Output the (X, Y) coordinate of the center of the cell containing the given text.  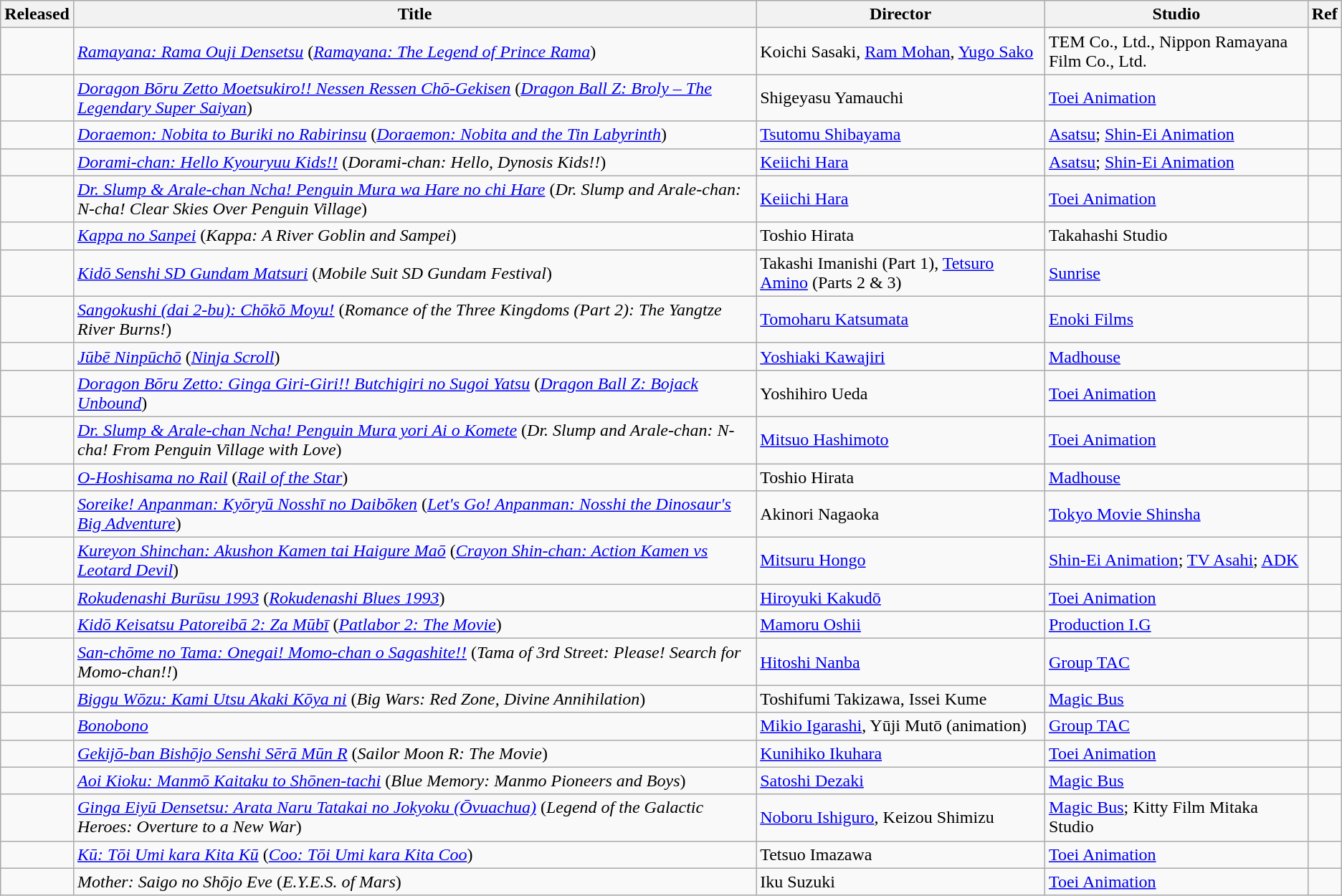
Hitoshi Nanba (900, 662)
O-Hoshisama no Rail (Rail of the Star) (414, 477)
Doragon Bōru Zetto Moetsukiro!! Nessen Ressen Chō-Gekisen (Dragon Ball Z: Broly – The Legendary Super Saiyan) (414, 97)
Doraemon: Nobita to Buriki no Rabirinsu (Doraemon: Nobita and the Tin Labyrinth) (414, 135)
Aoi Kioku: Manmō Kaitaku to Shōnen-tachi (Blue Memory: Manmo Pioneers and Boys) (414, 781)
Soreike! Anpanman: Kyōryū Nosshī no Daibōken (Let's Go! Anpanman: Nosshi the Dinosaur's Big Adventure) (414, 515)
Toshifumi Takizawa, Issei Kume (900, 699)
Yoshihiro Ueda (900, 393)
Biggu Wōzu: Kami Utsu Akaki Kōya ni (Big Wars: Red Zone, Divine Annihilation) (414, 699)
Studio (1176, 14)
Director (900, 14)
Ref (1325, 14)
Sangokushi (dai 2-bu): Chōkō Moyu! (Romance of the Three Kingdoms (Part 2): The Yangtze River Burns!) (414, 320)
Gekijō-ban Bishōjo Senshi Sērā Mūn R (Sailor Moon R: The Movie) (414, 753)
Mikio Igarashi, Yūji Mutō (animation) (900, 726)
Dr. Slump & Arale-chan Ncha! Penguin Mura wa Hare no chi Hare (Dr. Slump and Arale-chan: N-cha! Clear Skies Over Penguin Village) (414, 199)
Dr. Slump & Arale-chan Ncha! Penguin Mura yori Ai o Komete (Dr. Slump and Arale-chan: N-cha! From Penguin Village with Love) (414, 440)
Production I.G (1176, 625)
Kappa no Sanpei (Kappa: A River Goblin and Sampei) (414, 236)
Rokudenashi Burūsu 1993 (Rokudenashi Blues 1993) (414, 598)
Sunrise (1176, 272)
Mitsuo Hashimoto (900, 440)
Kidō Senshi SD Gundam Matsuri (Mobile Suit SD Gundam Festival) (414, 272)
Dorami-chan: Hello Kyouryuu Kids!! (Dorami-chan: Hello, Dynosis Kids!!) (414, 162)
Mitsuru Hongo (900, 561)
Koichi Sasaki, Ram Mohan, Yugo Sako (900, 52)
Akinori Nagaoka (900, 515)
Kunihiko Ikuhara (900, 753)
Kū: Tōi Umi kara Kita Kū (Coo: Tōi Umi kara Kita Coo) (414, 854)
Doragon Bōru Zetto: Ginga Giri-Giri!! Butchigiri no Sugoi Yatsu (Dragon Ball Z: Bojack Unbound) (414, 393)
Mamoru Oshii (900, 625)
Takahashi Studio (1176, 236)
Tsutomu Shibayama (900, 135)
Shin-Ei Animation; TV Asahi; ADK (1176, 561)
Hiroyuki Kakudō (900, 598)
Satoshi Dezaki (900, 781)
Tetsuo Imazawa (900, 854)
Title (414, 14)
Magic Bus; Kitty Film Mitaka Studio (1176, 817)
Kidō Keisatsu Patoreibā 2: Za Mūbī (Patlabor 2: The Movie) (414, 625)
Tomoharu Katsumata (900, 320)
Tokyo Movie Shinsha (1176, 515)
Jūbē Ninpūchō (Ninja Scroll) (414, 356)
Mother: Saigo no Shōjo Eve (E.Y.E.S. of Mars) (414, 882)
Ginga Eiyū Densetsu: Arata Naru Tatakai no Jokyoku (Ōvuachua) (Legend of the Galactic Heroes: Overture to a New War) (414, 817)
Enoki Films (1176, 320)
Noboru Ishiguro, Keizou Shimizu (900, 817)
Kureyon Shinchan: Akushon Kamen tai Haigure Maō (Crayon Shin-chan: Action Kamen vs Leotard Devil) (414, 561)
Ramayana: Rama Ouji Densetsu (Ramayana: The Legend of Prince Rama) (414, 52)
TEM Co., Ltd., Nippon Ramayana Film Co., Ltd. (1176, 52)
San-chōme no Tama: Onegai! Momo-chan o Sagashite!! (Tama of 3rd Street: Please! Search for Momo-chan!!) (414, 662)
Released (37, 14)
Takashi Imanishi (Part 1), Tetsuro Amino (Parts 2 & 3) (900, 272)
Yoshiaki Kawajiri (900, 356)
Shigeyasu Yamauchi (900, 97)
Bonobono (414, 726)
Iku Suzuki (900, 882)
